Extract the [x, y] coordinate from the center of the cell holding the provided text.  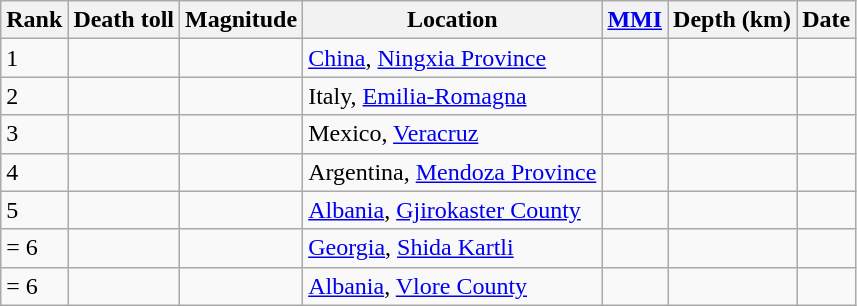
Argentina, Mendoza Province [452, 172]
1 [34, 58]
Location [452, 20]
4 [34, 172]
Albania, Gjirokaster County [452, 210]
MMI [635, 20]
Date [826, 20]
Georgia, Shida Kartli [452, 248]
Magnitude [242, 20]
3 [34, 134]
Italy, Emilia-Romagna [452, 96]
Albania, Vlore County [452, 286]
China, Ningxia Province [452, 58]
Death toll [124, 20]
Depth (km) [732, 20]
5 [34, 210]
Rank [34, 20]
2 [34, 96]
Mexico, Veracruz [452, 134]
